Search for the cell housing the specified text and yield its (x, y) center coordinate. 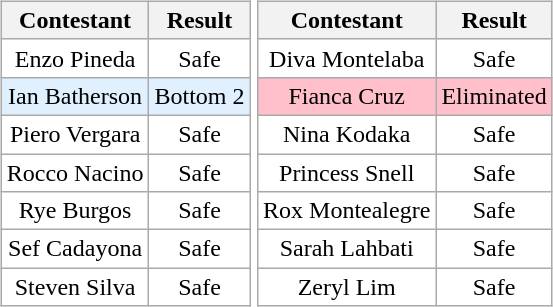
Rye Burgos (75, 211)
Rocco Nacino (75, 173)
Diva Montelaba (347, 58)
Eliminated (494, 96)
Bottom 2 (200, 96)
Zeryl Lim (347, 287)
Sarah Lahbati (347, 249)
Nina Kodaka (347, 134)
Piero Vergara (75, 134)
Sef Cadayona (75, 249)
Enzo Pineda (75, 58)
Ian Batherson (75, 96)
Steven Silva (75, 287)
Rox Montealegre (347, 211)
Fianca Cruz (347, 96)
Princess Snell (347, 173)
